Search for the cell housing the specified text and yield its [x, y] center coordinate. 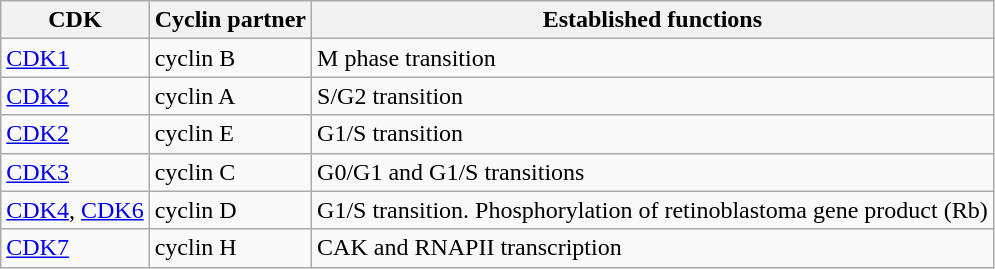
M phase transition [653, 58]
cyclin E [230, 134]
CDK4, CDK6 [75, 210]
cyclin C [230, 172]
cyclin A [230, 96]
S/G2 transition [653, 96]
CDK [75, 20]
CDK1 [75, 58]
G1/S transition. Phosphorylation of retinoblastoma gene product (Rb) [653, 210]
G1/S transition [653, 134]
Established functions [653, 20]
CAK and RNAPII transcription [653, 248]
CDK7 [75, 248]
cyclin D [230, 210]
cyclin B [230, 58]
G0/G1 and G1/S transitions [653, 172]
cyclin H [230, 248]
CDK3 [75, 172]
Cyclin partner [230, 20]
